Locate the cell with the specified text and output its (X, Y) center coordinate. 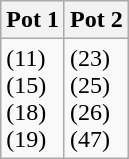
(11) (15) (18) (19) (33, 98)
Pot 1 (33, 20)
(23) (25) (26) (47) (96, 98)
Pot 2 (96, 20)
